Identify which cell holds the provided text, then report its [x, y] central coordinate. 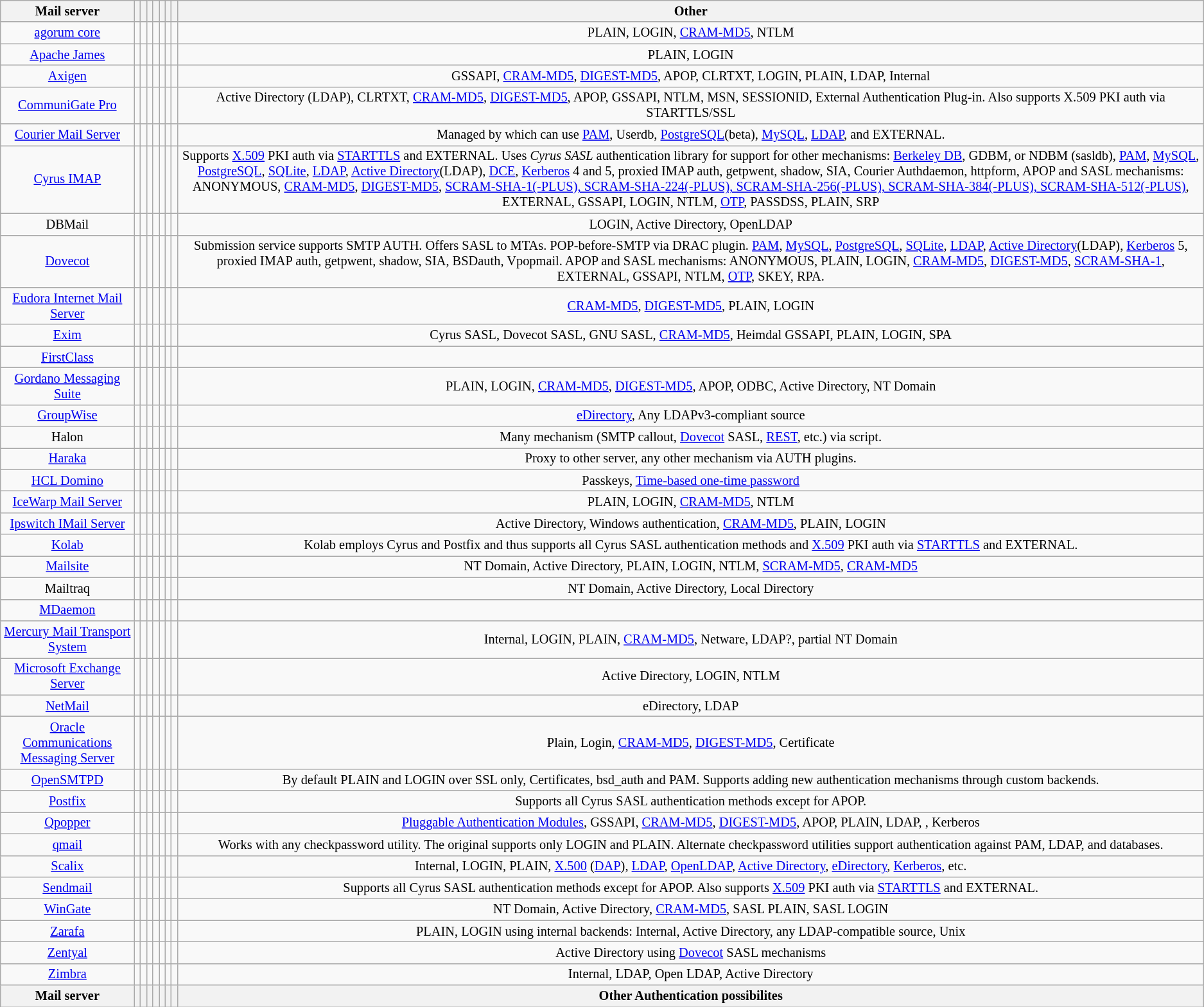
Active Directory, LOGIN, NTLM [691, 676]
Mailsite [67, 566]
IceWarp Mail Server [67, 502]
GroupWise [67, 416]
Scalix [67, 866]
Kolab [67, 545]
agorum core [67, 33]
NT Domain, Active Directory, PLAIN, LOGIN, NTLM, SCRAM-MD5, CRAM-MD5 [691, 566]
Dovecot [67, 261]
Zarafa [67, 931]
By default PLAIN and LOGIN over SSL only, Certificates, bsd_auth and PAM. Supports adding new authentication mechanisms through custom backends. [691, 780]
NetMail [67, 706]
eDirectory, LDAP [691, 706]
Kolab employs Cyrus and Postfix and thus supports all Cyrus SASL authentication methods and X.509 PKI auth via STARTTLS and EXTERNAL. [691, 545]
qmail [67, 845]
Supports all Cyrus SASL authentication methods except for APOP. [691, 801]
Apache James [67, 55]
Other Authentication possibilites [691, 996]
GSSAPI, CRAM-MD5, DIGEST-MD5, APOP, CLRTXT, LOGIN, PLAIN, LDAP, Internal [691, 76]
Zimbra [67, 974]
Eudora Internet Mail Server [67, 306]
NT Domain, Active Directory, CRAM-MD5, SASL PLAIN, SASL LOGIN [691, 909]
Active Directory using Dovecot SASL mechanisms [691, 952]
FirstClass [67, 357]
Cyrus IMAP [67, 179]
PLAIN, LOGIN, CRAM-MD5, DIGEST-MD5, APOP, ODBC, Active Directory, NT Domain [691, 386]
Sendmail [67, 888]
Gordano Messaging Suite [67, 386]
Postfix [67, 801]
MDaemon [67, 610]
DBMail [67, 224]
Other [691, 11]
Axigen [67, 76]
NT Domain, Active Directory, Local Directory [691, 588]
OpenSMTPD [67, 780]
LOGIN, Active Directory, OpenLDAP [691, 224]
Haraka [67, 459]
CRAM-MD5, DIGEST-MD5, PLAIN, LOGIN [691, 306]
PLAIN, LOGIN using internal backends: Internal, Active Directory, any LDAP-compatible source, Unix [691, 931]
Internal, LOGIN, PLAIN, CRAM-MD5, Netware, LDAP?, partial NT Domain [691, 639]
Halon [67, 437]
Managed by which can use PAM, Userdb, PostgreSQL(beta), MySQL, LDAP, and EXTERNAL. [691, 135]
WinGate [67, 909]
Passkeys, Time-based one-time password [691, 480]
CommuniGate Pro [67, 105]
Microsoft Exchange Server [67, 676]
HCL Domino [67, 480]
Pluggable Authentication Modules, GSSAPI, CRAM-MD5, DIGEST-MD5, APOP, PLAIN, LDAP, , Kerberos [691, 823]
Cyrus SASL, Dovecot SASL, GNU SASL, CRAM-MD5, Heimdal GSSAPI, PLAIN, LOGIN, SPA [691, 335]
Zentyal [67, 952]
Exim [67, 335]
Many mechanism (SMTP callout, Dovecot SASL, REST, etc.) via script. [691, 437]
Qpopper [67, 823]
Active Directory, Windows authentication, CRAM-MD5, PLAIN, LOGIN [691, 523]
Mailtraq [67, 588]
Supports all Cyrus SASL authentication methods except for APOP. Also supports X.509 PKI auth via STARTTLS and EXTERNAL. [691, 888]
PLAIN, LOGIN [691, 55]
eDirectory, Any LDAPv3-compliant source [691, 416]
Ipswitch IMail Server [67, 523]
Courier Mail Server [67, 135]
Mercury Mail Transport System [67, 639]
Plain, Login, CRAM-MD5, DIGEST-MD5, Certificate [691, 742]
Proxy to other server, any other mechanism via AUTH plugins. [691, 459]
Internal, LOGIN, PLAIN, X.500 (DAP), LDAP, OpenLDAP, Active Directory, eDirectory, Kerberos, etc. [691, 866]
Oracle Communications Messaging Server [67, 742]
Internal, LDAP, Open LDAP, Active Directory [691, 974]
